Detect which cell encompasses the target text, then output its (x, y) center coordinate. 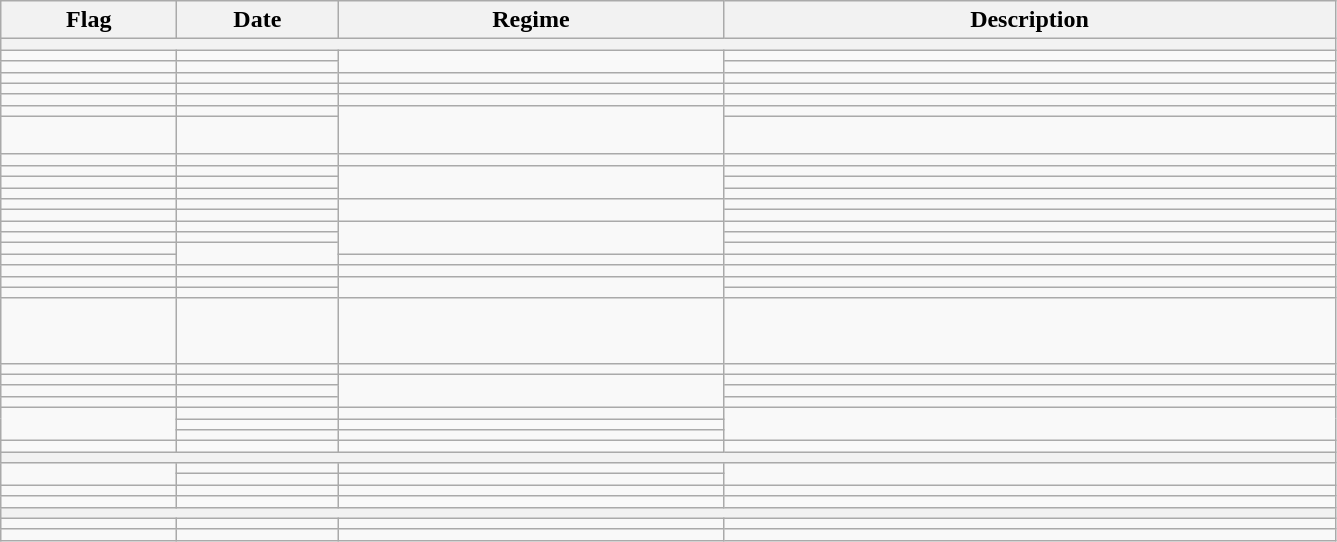
Regime (531, 20)
Flag (89, 20)
Description (1030, 20)
Date (258, 20)
